Locate the cell with the specified text and output its [x, y] center coordinate. 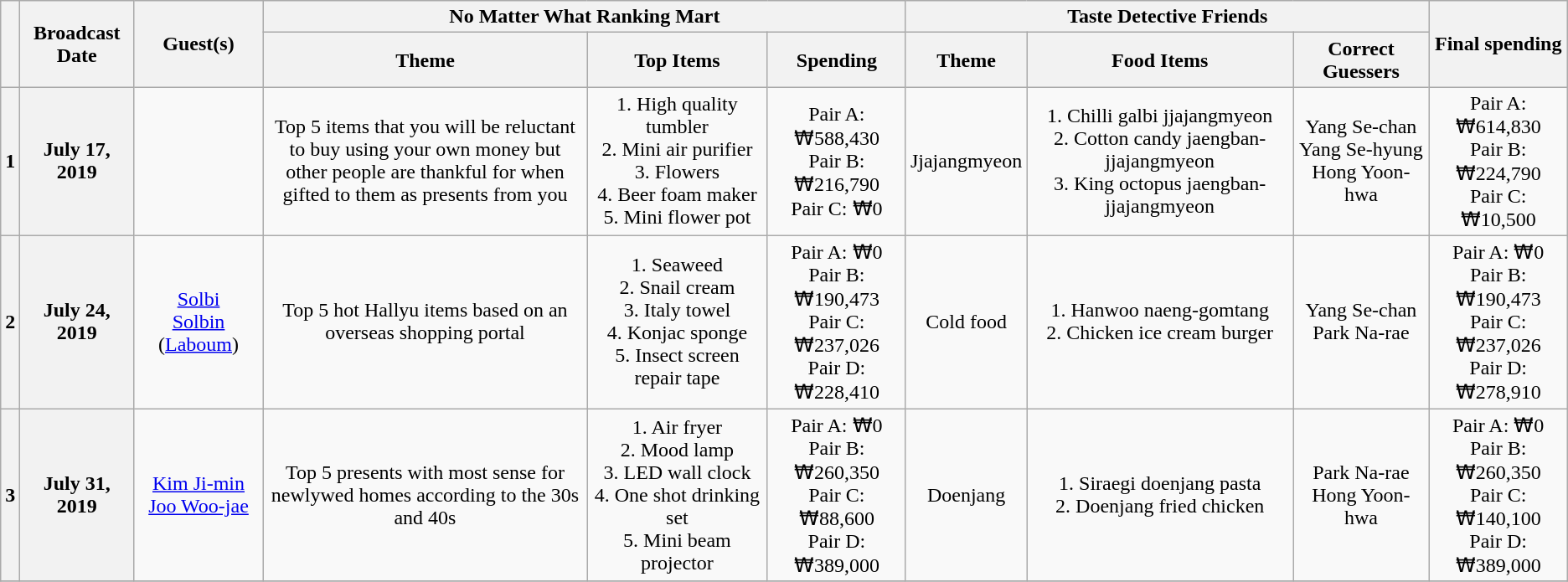
Final spending [1498, 44]
1. Siraegi doenjang pasta2. Doenjang fried chicken [1160, 495]
Jjajangmyeon [966, 162]
Correct Guessers [1362, 60]
1. High quality tumbler2. Mini air purifier3. Flowers4. Beer foam maker5. Mini flower pot [677, 162]
July 24, 2019 [77, 322]
1 [10, 162]
1. Chilli galbi jjajangmyeon2. Cotton candy jaengban-jjajangmyeon3. King octopus jaengban-jjajangmyeon [1160, 162]
1. Air fryer2. Mood lamp3. LED wall clock4. One shot drinking set5. Mini beam projector [677, 495]
Cold food [966, 322]
Doenjang [966, 495]
Pair A: ₩0Pair B: ₩260,350Pair C: ₩88,600Pair D: ₩389,000 [836, 495]
Spending [836, 60]
1. Hanwoo naeng-gomtang2. Chicken ice cream burger [1160, 322]
Taste Detective Friends [1168, 17]
Pair A: ₩0Pair B: ₩190,473Pair C: ₩237,026Pair D: ₩278,910 [1498, 322]
3 [10, 495]
Pair A: ₩588,430Pair B: ₩216,790Pair C: ₩0 [836, 162]
Pair A: ₩0Pair B: ₩190,473Pair C: ₩237,026Pair D: ₩228,410 [836, 322]
Top 5 hot Hallyu items based on an overseas shopping portal [425, 322]
Guest(s) [199, 44]
Pair A: ₩614,830Pair B: ₩224,790Pair C: ₩10,500 [1498, 162]
July 31, 2019 [77, 495]
July 17, 2019 [77, 162]
Top 5 items that you will be reluctant to buy using your own money but other people are thankful for when gifted to them as presents from you [425, 162]
1. Seaweed2. Snail cream3. Italy towel4. Konjac sponge5. Insect screen repair tape [677, 322]
Yang Se-chanPark Na-rae [1362, 322]
Park Na-raeHong Yoon-hwa [1362, 495]
No Matter What Ranking Mart [585, 17]
2 [10, 322]
BroadcastDate [77, 44]
Food Items [1160, 60]
SolbiSolbin (Laboum) [199, 322]
Top 5 presents with most sense for newlywed homes according to the 30s and 40s [425, 495]
Kim Ji-minJoo Woo-jae [199, 495]
Yang Se-chanYang Se-hyungHong Yoon-hwa [1362, 162]
Pair A: ₩0Pair B: ₩260,350Pair C: ₩140,100Pair D: ₩389,000 [1498, 495]
Top Items [677, 60]
